Extract the [X, Y] coordinate from the center of the cell holding the provided text.  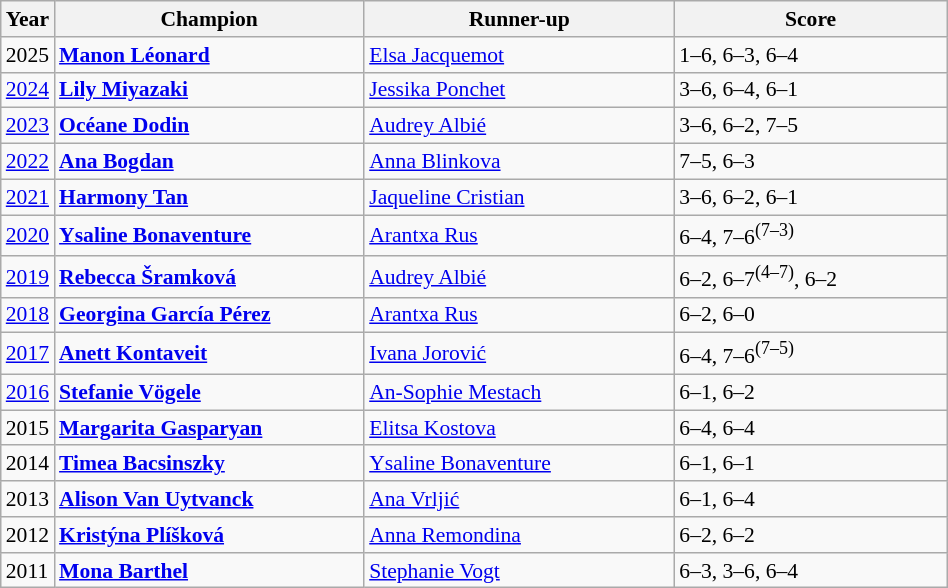
Ana Vrljić [519, 499]
2012 [28, 535]
2015 [28, 428]
3–6, 6–4, 6–1 [810, 90]
2021 [28, 197]
Jaqueline Cristian [519, 197]
2018 [28, 316]
3–6, 6–2, 6–1 [810, 197]
Rebecca Šramková [209, 276]
Timea Bacsinszky [209, 464]
2017 [28, 354]
6–2, 6–2 [810, 535]
6–1, 6–1 [810, 464]
Georgina García Pérez [209, 316]
3–6, 6–2, 7–5 [810, 126]
2019 [28, 276]
7–5, 6–3 [810, 162]
Runner-up [519, 19]
2025 [28, 55]
2024 [28, 90]
Stefanie Vögele [209, 392]
Score [810, 19]
Ana Bogdan [209, 162]
An-Sophie Mestach [519, 392]
6–1, 6–2 [810, 392]
2013 [28, 499]
Océane Dodin [209, 126]
Harmony Tan [209, 197]
Ivana Jorović [519, 354]
Anett Kontaveit [209, 354]
1–6, 6–3, 6–4 [810, 55]
6–4, 7–6(7–3) [810, 236]
6–2, 6–0 [810, 316]
6–1, 6–4 [810, 499]
Elitsa Kostova [519, 428]
Alison Van Uytvanck [209, 499]
Jessika Ponchet [519, 90]
Champion [209, 19]
Anna Blinkova [519, 162]
Manon Léonard [209, 55]
Lily Miyazaki [209, 90]
Anna Remondina [519, 535]
6–4, 6–4 [810, 428]
2020 [28, 236]
2022 [28, 162]
6–4, 7–6(7–5) [810, 354]
Kristýna Plíšková [209, 535]
2016 [28, 392]
Margarita Gasparyan [209, 428]
6–2, 6–7(4–7), 6–2 [810, 276]
Year [28, 19]
2014 [28, 464]
Elsa Jacquemot [519, 55]
2023 [28, 126]
